From the cell containing the given text, extract its center point as (X, Y) coordinate. 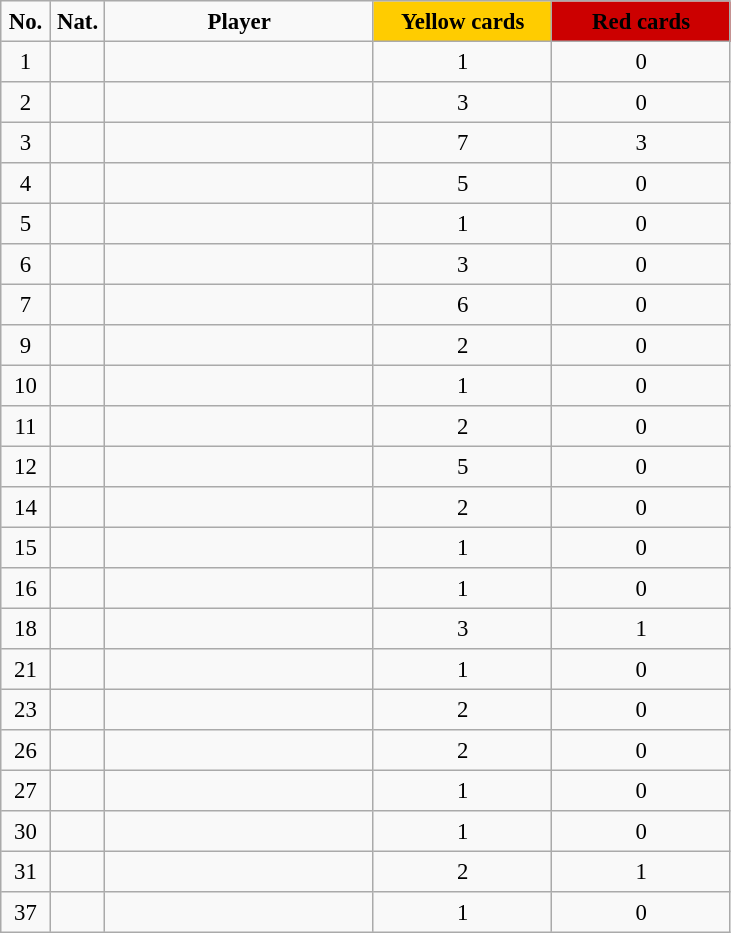
16 (26, 588)
10 (26, 385)
12 (26, 466)
Nat. (78, 21)
31 (26, 871)
23 (26, 709)
27 (26, 790)
15 (26, 547)
26 (26, 750)
18 (26, 628)
Yellow cards (462, 21)
37 (26, 912)
30 (26, 831)
No. (26, 21)
21 (26, 669)
4 (26, 183)
Player (239, 21)
9 (26, 345)
Red cards (641, 21)
14 (26, 507)
11 (26, 426)
